Detect which cell encompasses the target text, then output its (x, y) center coordinate. 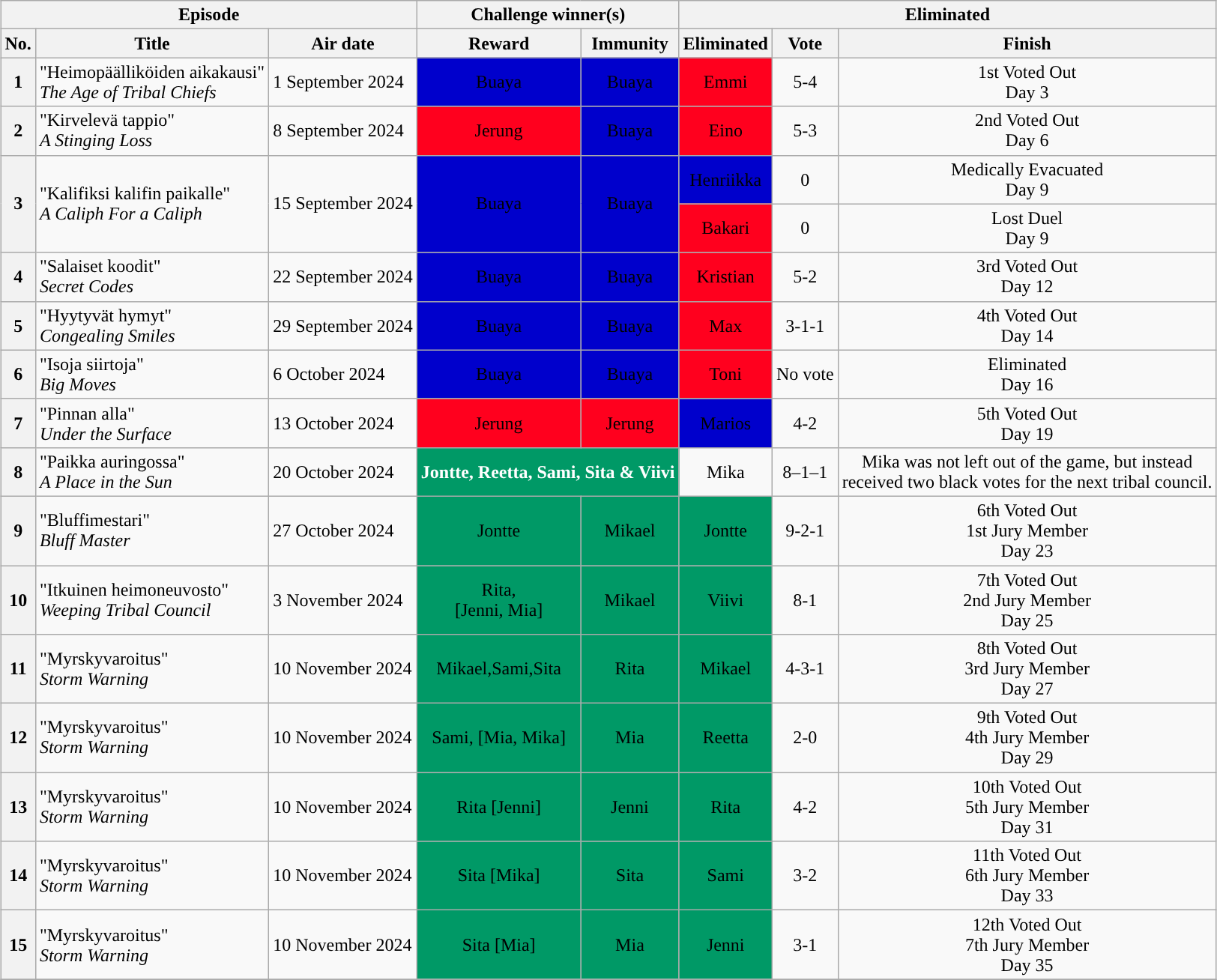
Medically EvacuatedDay 9 (1027, 180)
Rita,[Jenni, Mia] (499, 599)
4-3-1 (805, 669)
Emmi (725, 82)
11 (18, 669)
Finish (1027, 43)
Viivi (725, 599)
Mika was not left out of the game, but instead received two black votes for the next tribal council. (1027, 472)
7 (18, 423)
Henriikka (725, 180)
5 (18, 325)
14 (18, 876)
6 October 2024 (343, 375)
20 October 2024 (343, 472)
"Kirvelevä tappio"A Stinging Loss (151, 130)
"Salaiset koodit"Secret Codes (151, 277)
5-3 (805, 130)
13 October 2024 (343, 423)
"Isoja siirtoja"Big Moves (151, 375)
Mikael,Sami,Sita (499, 669)
2nd Voted OutDay 6 (1027, 130)
9 (18, 530)
3-1-1 (805, 325)
9-2-1 (805, 530)
15 September 2024 (343, 204)
"Pinnan alla"Under the Surface (151, 423)
Jontte, Reetta, Sami, Sita & Viivi (548, 472)
Immunity (629, 43)
10th Voted Out5th Jury MemberDay 31 (1027, 807)
Challenge winner(s) (548, 15)
Sita (629, 876)
8–1–1 (805, 472)
11th Voted Out6th Jury MemberDay 33 (1027, 876)
"Hyytyvät hymyt"Congealing Smiles (151, 325)
Rita [Jenni] (499, 807)
"Kalifiksi kalifin paikalle"A Caliph For a Caliph (151, 204)
1 (18, 82)
5th Voted OutDay 19 (1027, 423)
2-0 (805, 738)
Mika (725, 472)
Max (725, 325)
27 October 2024 (343, 530)
Vote (805, 43)
"Bluffimestari"Bluff Master (151, 530)
12 (18, 738)
No vote (805, 375)
Toni (725, 375)
3-1 (805, 945)
"Heimopäälliköiden aikakausi"The Age of Tribal Chiefs (151, 82)
1st Voted OutDay 3 (1027, 82)
13 (18, 807)
7th Voted Out2nd Jury MemberDay 25 (1027, 599)
29 September 2024 (343, 325)
No. (18, 43)
EliminatedDay 16 (1027, 375)
Episode (208, 15)
3 (18, 204)
1 September 2024 (343, 82)
Sami, [Mia, Mika] (499, 738)
Sita [Mika] (499, 876)
22 September 2024 (343, 277)
Kristian (725, 277)
8 (18, 472)
10 (18, 599)
8th Voted Out3rd Jury MemberDay 27 (1027, 669)
"Paikka auringossa"A Place in the Sun (151, 472)
15 (18, 945)
6 (18, 375)
Eino (725, 130)
8 September 2024 (343, 130)
Reetta (725, 738)
Sami (725, 876)
9th Voted Out4th Jury MemberDay 29 (1027, 738)
4 (18, 277)
4th Voted OutDay 14 (1027, 325)
3-2 (805, 876)
3rd Voted OutDay 12 (1027, 277)
3 November 2024 (343, 599)
Marios (725, 423)
Air date (343, 43)
Title (151, 43)
Reward (499, 43)
"Itkuinen heimoneuvosto"Weeping Tribal Council (151, 599)
6th Voted Out1st Jury MemberDay 23 (1027, 530)
2 (18, 130)
5-4 (805, 82)
Bakari (725, 228)
8-1 (805, 599)
5-2 (805, 277)
Sita [Mia] (499, 945)
12th Voted Out7th Jury MemberDay 35 (1027, 945)
Lost DuelDay 9 (1027, 228)
